Pinpoint the cell where the given text exists, returning its (X, Y) midpoint coordinate. 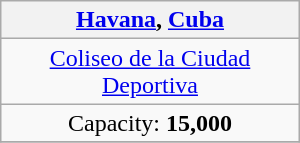
Havana, Cuba (150, 20)
Coliseo de la Ciudad Deportiva (150, 72)
Capacity: 15,000 (150, 123)
